Scan for the cell matching the given text and deliver its [X, Y] coordinate at center. 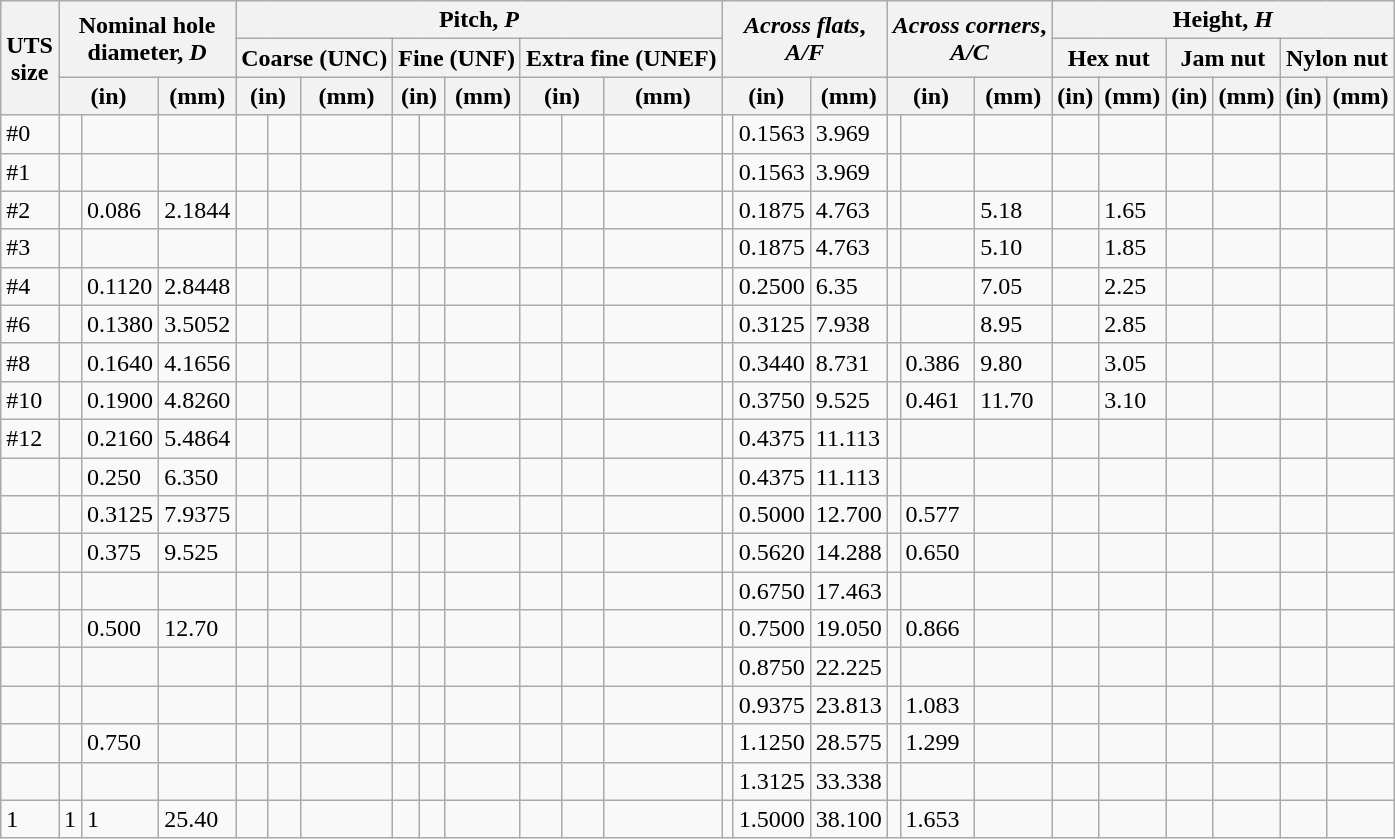
6.350 [198, 477]
2.8448 [198, 286]
5.10 [1014, 248]
0.1900 [120, 400]
17.463 [848, 591]
0.8750 [772, 667]
1.653 [938, 819]
0.2160 [120, 438]
1.1250 [772, 743]
23.813 [848, 705]
1.85 [1132, 248]
7.05 [1014, 286]
Fine (UNF) [457, 58]
9.80 [1014, 362]
Across flats, A/F [804, 39]
1.5000 [772, 819]
#12 [30, 438]
#8 [30, 362]
0.500 [120, 629]
0.3440 [772, 362]
6.35 [848, 286]
14.288 [848, 553]
38.100 [848, 819]
1.299 [938, 743]
Height, H [1223, 20]
0.386 [938, 362]
0.5620 [772, 553]
7.938 [848, 324]
#0 [30, 134]
Across corners, A/C [969, 39]
12.700 [848, 515]
Hex nut [1109, 58]
0.250 [120, 477]
Jam nut [1223, 58]
4.1656 [198, 362]
0.6750 [772, 591]
8.95 [1014, 324]
0.086 [120, 210]
2.25 [1132, 286]
33.338 [848, 781]
0.1640 [120, 362]
0.650 [938, 553]
UTSsize [30, 58]
#1 [30, 172]
Extra fine (UNEF) [621, 58]
25.40 [198, 819]
#2 [30, 210]
0.1120 [120, 286]
Nominal hole diameter, D [146, 39]
1.65 [1132, 210]
1.083 [938, 705]
5.4864 [198, 438]
4.8260 [198, 400]
0.750 [120, 743]
0.1380 [120, 324]
0.5000 [772, 515]
Nylon nut [1337, 58]
12.70 [198, 629]
#10 [30, 400]
0.577 [938, 515]
#3 [30, 248]
Pitch, P [479, 20]
3.05 [1132, 362]
0.3750 [772, 400]
8.731 [848, 362]
5.18 [1014, 210]
0.461 [938, 400]
19.050 [848, 629]
28.575 [848, 743]
0.9375 [772, 705]
11.70 [1014, 400]
22.225 [848, 667]
3.10 [1132, 400]
Coarse (UNC) [314, 58]
0.2500 [772, 286]
2.1844 [198, 210]
0.375 [120, 553]
1.3125 [772, 781]
0.866 [938, 629]
3.5052 [198, 324]
#6 [30, 324]
0.7500 [772, 629]
2.85 [1132, 324]
#4 [30, 286]
7.9375 [198, 515]
